Locate the cell with the specified text and output its [x, y] center coordinate. 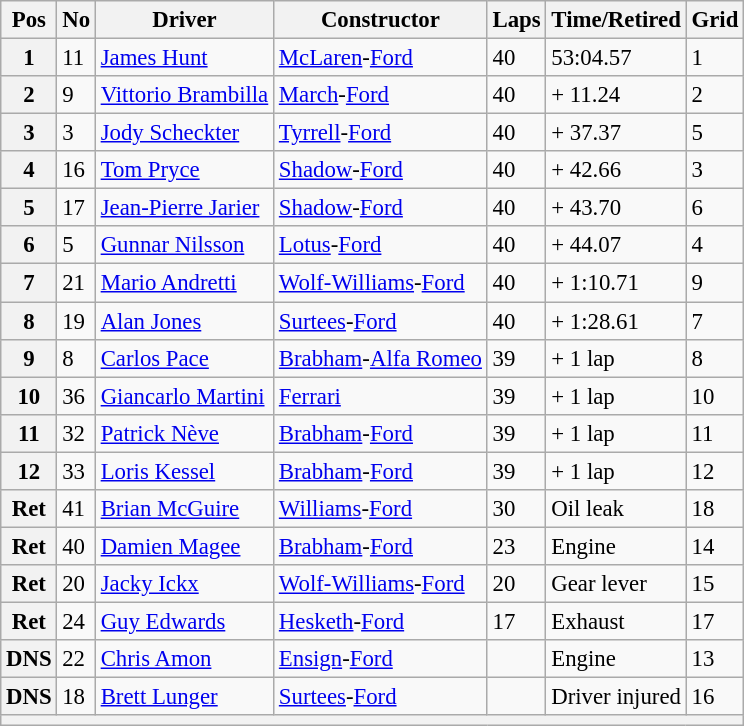
Carlos Pace [184, 358]
Jean-Pierre Jarier [184, 208]
22 [76, 659]
Guy Edwards [184, 621]
No [76, 20]
James Hunt [184, 58]
19 [76, 321]
Constructor [381, 20]
Loris Kessel [184, 471]
Tom Pryce [184, 170]
33 [76, 471]
Driver [184, 20]
March-Ford [381, 95]
23 [516, 546]
14 [714, 546]
32 [76, 433]
Hesketh-Ford [381, 621]
Grid [714, 20]
Laps [516, 20]
+ 44.07 [616, 245]
Jacky Ickx [184, 584]
Exhaust [616, 621]
41 [76, 509]
Gear lever [616, 584]
Brabham-Alfa Romeo [381, 358]
Damien Magee [184, 546]
15 [714, 584]
36 [76, 396]
30 [516, 509]
Patrick Nève [184, 433]
Brian McGuire [184, 509]
+ 43.70 [616, 208]
+ 11.24 [616, 95]
McLaren-Ford [381, 58]
21 [76, 283]
Pos [29, 20]
Ensign-Ford [381, 659]
53:04.57 [616, 58]
13 [714, 659]
+ 1:28.61 [616, 321]
Williams-Ford [381, 509]
Lotus-Ford [381, 245]
Driver injured [616, 697]
Chris Amon [184, 659]
24 [76, 621]
Giancarlo Martini [184, 396]
Mario Andretti [184, 283]
Oil leak [616, 509]
+ 1:10.71 [616, 283]
Tyrrell-Ford [381, 133]
Jody Scheckter [184, 133]
+ 37.37 [616, 133]
Brett Lunger [184, 697]
Alan Jones [184, 321]
Vittorio Brambilla [184, 95]
+ 42.66 [616, 170]
Time/Retired [616, 20]
Gunnar Nilsson [184, 245]
Ferrari [381, 396]
